Output the (x, y) coordinate of the center of the cell containing the given text.  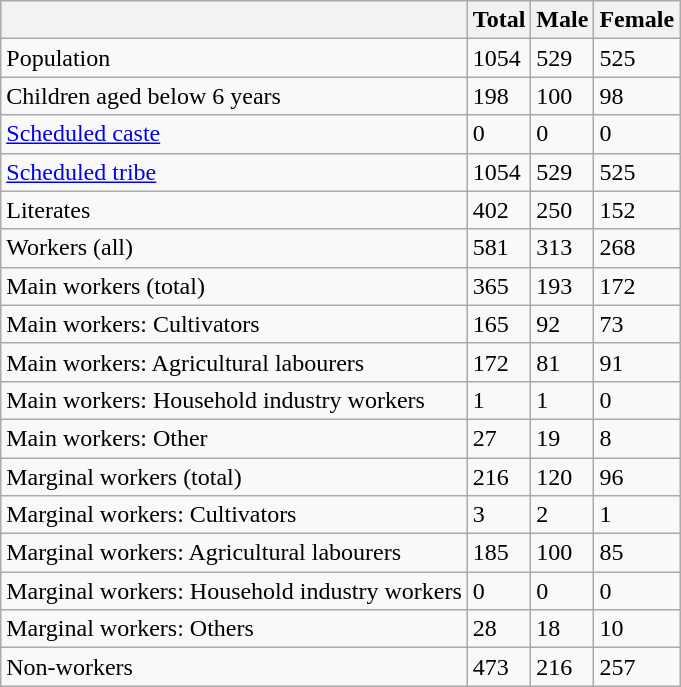
Marginal workers: Household industry workers (234, 591)
Non-workers (234, 667)
91 (637, 362)
268 (637, 248)
Main workers (total) (234, 286)
8 (637, 438)
193 (562, 286)
73 (637, 324)
81 (562, 362)
581 (499, 248)
85 (637, 553)
92 (562, 324)
365 (499, 286)
27 (499, 438)
Female (637, 20)
3 (499, 515)
Literates (234, 210)
Scheduled caste (234, 134)
18 (562, 629)
Scheduled tribe (234, 172)
Main workers: Agricultural labourers (234, 362)
Main workers: Other (234, 438)
98 (637, 96)
Marginal workers: Agricultural labourers (234, 553)
198 (499, 96)
96 (637, 477)
Male (562, 20)
19 (562, 438)
402 (499, 210)
120 (562, 477)
Marginal workers: Others (234, 629)
Main workers: Household industry workers (234, 400)
28 (499, 629)
257 (637, 667)
152 (637, 210)
10 (637, 629)
Population (234, 58)
Marginal workers (total) (234, 477)
250 (562, 210)
185 (499, 553)
Marginal workers: Cultivators (234, 515)
Main workers: Cultivators (234, 324)
Children aged below 6 years (234, 96)
165 (499, 324)
313 (562, 248)
2 (562, 515)
Total (499, 20)
Workers (all) (234, 248)
473 (499, 667)
